Search for the cell housing the specified text and yield its (x, y) center coordinate. 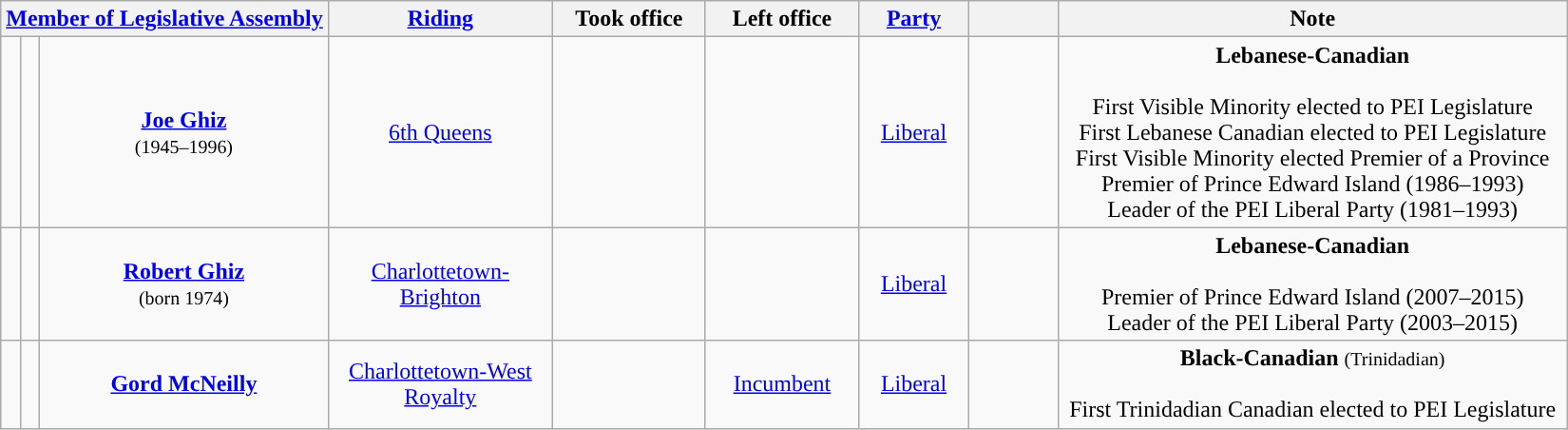
6th Queens (440, 132)
Incumbent (781, 384)
Black-Canadian (Trinidadian)First Trinidadian Canadian elected to PEI Legislature (1312, 384)
Charlottetown-Brighton (440, 283)
Joe Ghiz(1945–1996) (183, 132)
Charlottetown-West Royalty (440, 384)
Gord McNeilly (183, 384)
Note (1312, 19)
Party (914, 19)
Lebanese-CanadianPremier of Prince Edward Island (2007–2015) Leader of the PEI Liberal Party (2003–2015) (1312, 283)
Riding (440, 19)
Robert Ghiz(born 1974) (183, 283)
Took office (629, 19)
Left office (781, 19)
Member of Legislative Assembly (165, 19)
